Search for the cell housing the specified text and yield its (x, y) center coordinate. 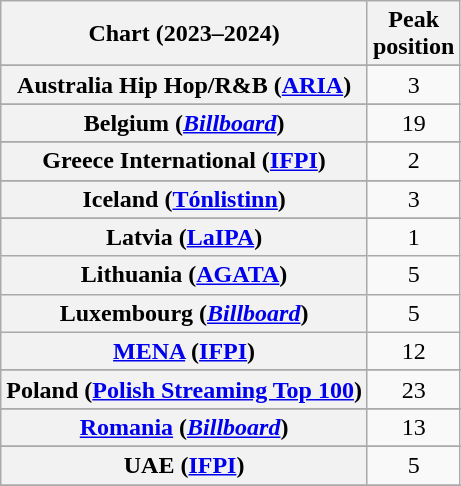
19 (413, 123)
MENA (IFPI) (184, 351)
2 (413, 161)
Belgium (Billboard) (184, 123)
Latvia (LaIPA) (184, 237)
UAE (IFPI) (184, 465)
Romania (Billboard) (184, 427)
Peakposition (413, 34)
Australia Hip Hop/R&B (ARIA) (184, 85)
12 (413, 351)
Poland (Polish Streaming Top 100) (184, 389)
1 (413, 237)
23 (413, 389)
Luxembourg (Billboard) (184, 313)
Lithuania (AGATA) (184, 275)
Iceland (Tónlistinn) (184, 199)
Greece International (IFPI) (184, 161)
13 (413, 427)
Chart (2023–2024) (184, 34)
